Return the (x, y) coordinate for the center point of the cell that contains the specified text.  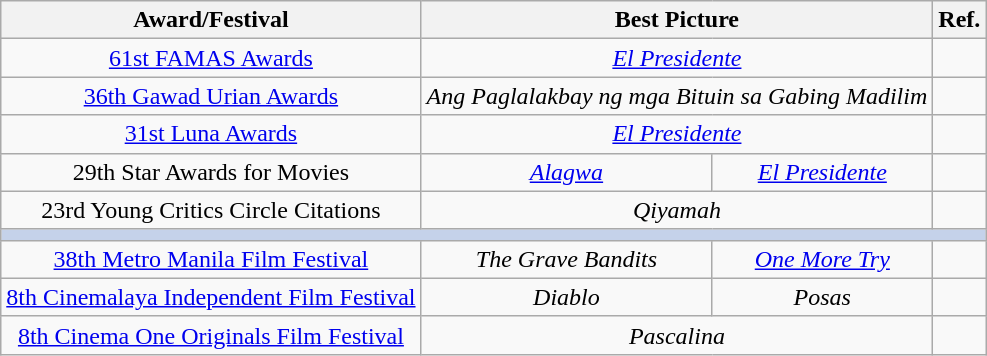
Ang Paglalakbay ng mga Bituin sa Gabing Madilim (677, 96)
8th Cinemalaya Independent Film Festival (211, 297)
Ref. (960, 20)
Best Picture (677, 20)
61st FAMAS Awards (211, 58)
29th Star Awards for Movies (211, 172)
Award/Festival (211, 20)
31st Luna Awards (211, 134)
36th Gawad Urian Awards (211, 96)
Qiyamah (677, 210)
The Grave Bandits (566, 259)
23rd Young Critics Circle Citations (211, 210)
Posas (822, 297)
Diablo (566, 297)
Alagwa (566, 172)
One More Try (822, 259)
38th Metro Manila Film Festival (211, 259)
Pascalina (677, 335)
8th Cinema One Originals Film Festival (211, 335)
